Extract the [x, y] coordinate from the center of the cell holding the provided text.  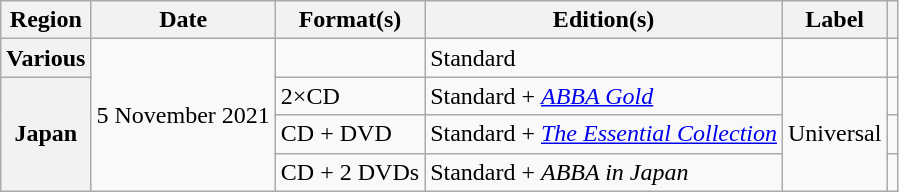
CD + 2 DVDs [350, 172]
2×CD [350, 96]
Standard + ABBA in Japan [604, 172]
Region [46, 20]
Label [835, 20]
Edition(s) [604, 20]
Standard + ABBA Gold [604, 96]
Various [46, 58]
Standard [604, 58]
Universal [835, 134]
Format(s) [350, 20]
5 November 2021 [183, 115]
CD + DVD [350, 134]
Date [183, 20]
Standard + The Essential Collection [604, 134]
Japan [46, 134]
